Search for the cell housing the specified text and yield its (x, y) center coordinate. 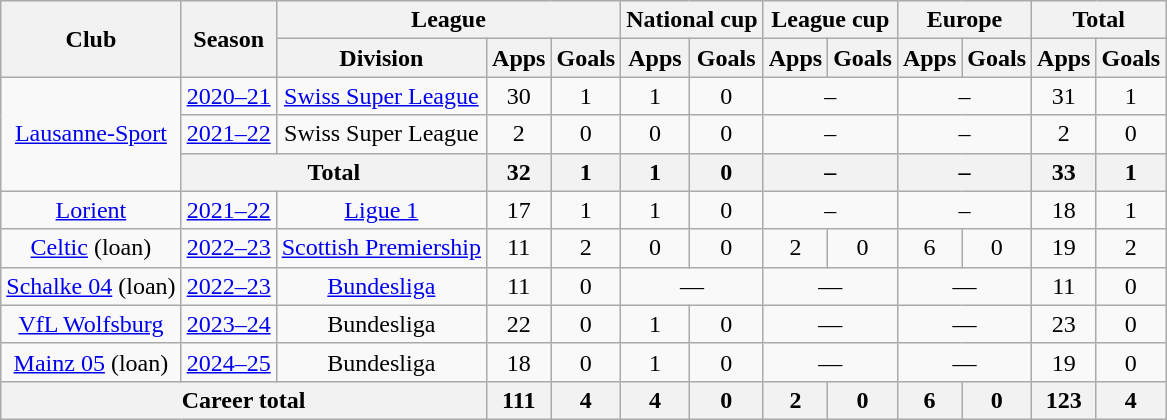
23 (1064, 324)
Ligue 1 (381, 210)
Club (91, 39)
Season (228, 39)
Mainz 05 (loan) (91, 362)
31 (1064, 96)
123 (1064, 400)
Career total (244, 400)
111 (519, 400)
22 (519, 324)
Schalke 04 (loan) (91, 286)
2020–21 (228, 96)
Lorient (91, 210)
Lausanne-Sport (91, 134)
17 (519, 210)
League cup (830, 20)
2024–25 (228, 362)
VfL Wolfsburg (91, 324)
Celtic (loan) (91, 248)
30 (519, 96)
Europe (964, 20)
32 (519, 172)
National cup (692, 20)
Division (381, 58)
33 (1064, 172)
2023–24 (228, 324)
League (448, 20)
Scottish Premiership (381, 248)
